Return (x, y) of the center of cell containing provided text 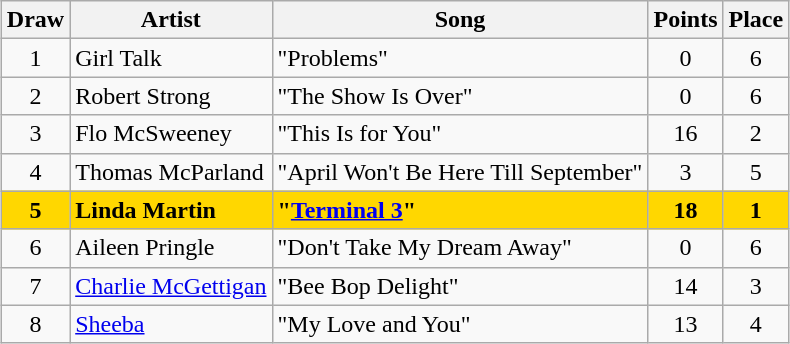
Charlie McGettigan (171, 286)
Points (686, 20)
Flo McSweeney (171, 134)
"My Love and You" (460, 324)
"Problems" (460, 58)
Artist (171, 20)
16 (686, 134)
Place (756, 20)
"Bee Bop Delight" (460, 286)
"Terminal 3" (460, 210)
7 (35, 286)
Sheeba (171, 324)
"The Show Is Over" (460, 96)
8 (35, 324)
Linda Martin (171, 210)
Girl Talk (171, 58)
13 (686, 324)
14 (686, 286)
Robert Strong (171, 96)
Thomas McParland (171, 172)
"This Is for You" (460, 134)
18 (686, 210)
"Don't Take My Dream Away" (460, 248)
Aileen Pringle (171, 248)
Draw (35, 20)
Song (460, 20)
"April Won't Be Here Till September" (460, 172)
